Return the [x, y] coordinate for the center point of the cell that contains the specified text.  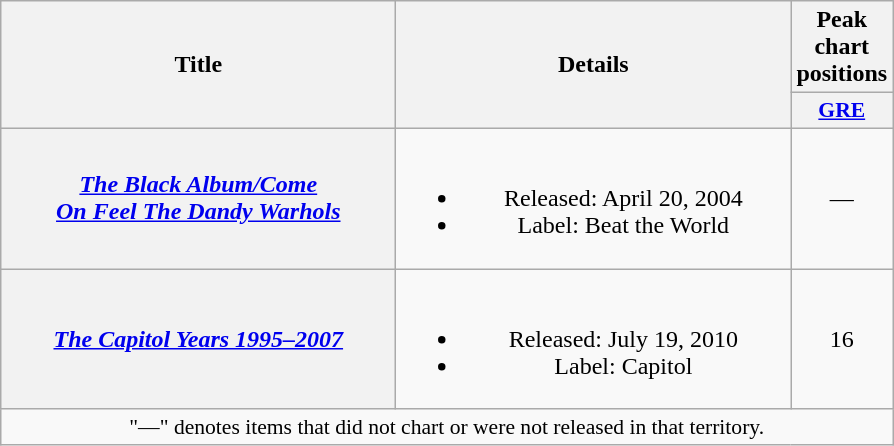
GRE [842, 111]
Peakchartpositions [842, 47]
16 [842, 338]
The Capitol Years 1995–2007 [198, 338]
"—" denotes items that did not chart or were not released in that territory. [447, 427]
Released: July 19, 2010Label: Capitol [594, 338]
The Black Album/ComeOn Feel The Dandy Warhols [198, 198]
Title [198, 65]
Released: April 20, 2004Label: Beat the World [594, 198]
— [842, 198]
Details [594, 65]
